Determine the [X, Y] coordinate at the center of the cell enclosing the given text.  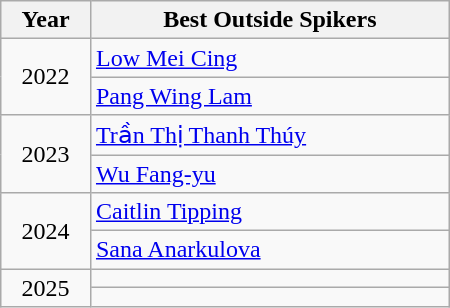
2025 [46, 288]
Caitlin Tipping [270, 212]
2023 [46, 154]
Low Mei Cing [270, 58]
Best Outside Spikers [270, 20]
Wu Fang-yu [270, 173]
Sana Anarkulova [270, 250]
Pang Wing Lam [270, 96]
2022 [46, 77]
2024 [46, 231]
Trần Thị Thanh Thúy [270, 135]
Year [46, 20]
